For the text-containing cell, return its midpoint in [x, y] coordinate format. 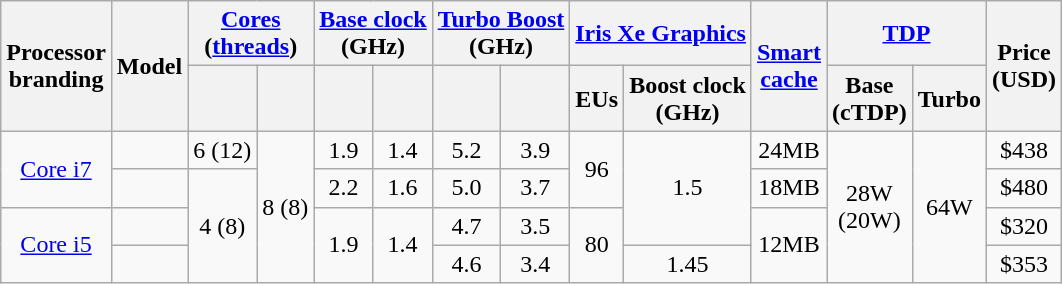
Smartcache [788, 66]
12MB [788, 245]
3.4 [536, 264]
80 [597, 245]
96 [597, 169]
8 (8) [286, 207]
1.5 [688, 188]
Boost clock(GHz) [688, 98]
3.9 [536, 150]
4 (8) [222, 226]
TDP [907, 34]
Turbo Boost(GHz) [501, 34]
Core i5 [56, 245]
$320 [1024, 226]
$480 [1024, 188]
Base clock(GHz) [373, 34]
1.6 [402, 188]
2.2 [344, 188]
3.5 [536, 226]
Core i7 [56, 169]
6 (12) [222, 150]
Turbo [949, 98]
5.2 [466, 150]
Base(cTDP) [870, 98]
64W [949, 207]
$438 [1024, 150]
24MB [788, 150]
5.0 [466, 188]
4.6 [466, 264]
$353 [1024, 264]
EUs [597, 98]
3.7 [536, 188]
1.45 [688, 264]
4.7 [466, 226]
28W(20W) [870, 207]
Iris Xe Graphics [661, 34]
Model [149, 66]
Cores(threads) [251, 34]
Processorbranding [56, 66]
18MB [788, 188]
Price (USD) [1024, 66]
